From the cell containing the given text, extract its center point as (X, Y) coordinate. 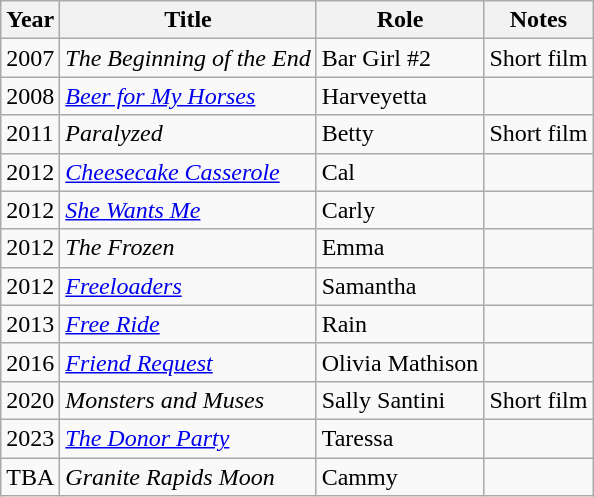
Betty (400, 134)
Year (30, 20)
Beer for My Horses (188, 96)
TBA (30, 477)
Taressa (400, 438)
Friend Request (188, 362)
She Wants Me (188, 210)
The Beginning of the End (188, 58)
Harveyetta (400, 96)
Emma (400, 248)
2020 (30, 400)
Carly (400, 210)
Granite Rapids Moon (188, 477)
Rain (400, 324)
Cammy (400, 477)
2013 (30, 324)
Samantha (400, 286)
Free Ride (188, 324)
The Frozen (188, 248)
Notes (538, 20)
Freeloaders (188, 286)
2007 (30, 58)
Cal (400, 172)
Sally Santini (400, 400)
2011 (30, 134)
2016 (30, 362)
Bar Girl #2 (400, 58)
Monsters and Muses (188, 400)
Title (188, 20)
Paralyzed (188, 134)
2023 (30, 438)
Olivia Mathison (400, 362)
2008 (30, 96)
The Donor Party (188, 438)
Role (400, 20)
Cheesecake Casserole (188, 172)
